Scan for the cell matching the given text and deliver its (X, Y) coordinate at center. 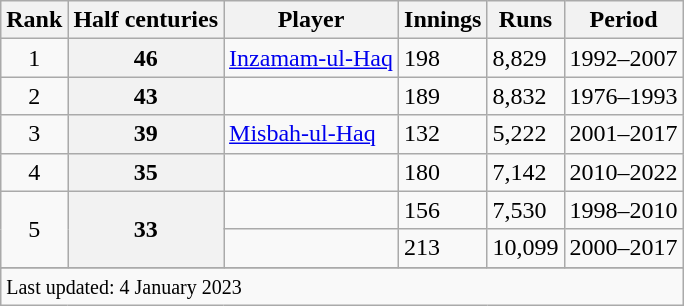
180 (443, 172)
1992–2007 (624, 58)
2001–2017 (624, 134)
156 (443, 210)
Player (312, 20)
Runs (526, 20)
Period (624, 20)
2010–2022 (624, 172)
Half centuries (146, 20)
2000–2017 (624, 248)
Rank (34, 20)
3 (34, 134)
2 (34, 96)
4 (34, 172)
189 (443, 96)
5,222 (526, 134)
8,829 (526, 58)
Inzamam-ul-Haq (312, 58)
5 (34, 229)
132 (443, 134)
43 (146, 96)
Misbah-ul-Haq (312, 134)
8,832 (526, 96)
39 (146, 134)
46 (146, 58)
198 (443, 58)
Innings (443, 20)
33 (146, 229)
Last updated: 4 January 2023 (342, 286)
7,530 (526, 210)
1 (34, 58)
7,142 (526, 172)
1976–1993 (624, 96)
10,099 (526, 248)
35 (146, 172)
1998–2010 (624, 210)
213 (443, 248)
